Scan for the cell matching the given text and deliver its [x, y] coordinate at center. 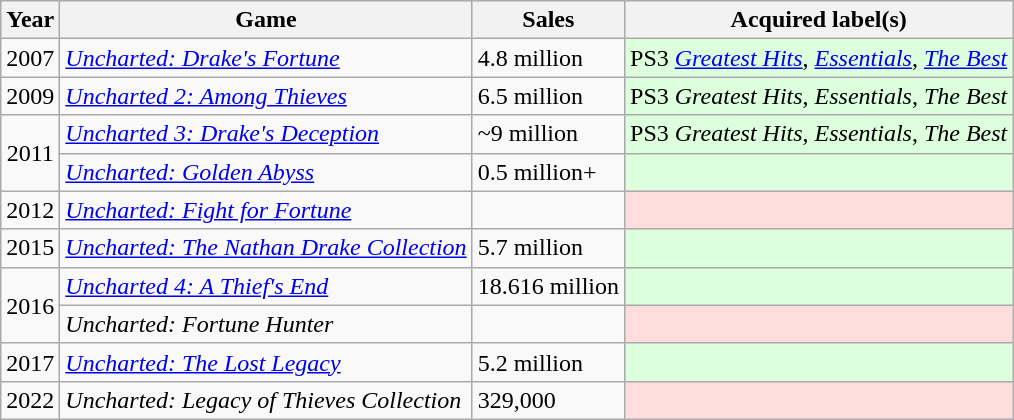
Game [266, 20]
2022 [30, 400]
2007 [30, 58]
Sales [548, 20]
2016 [30, 305]
18.616 million [548, 286]
Uncharted 4: A Thief's End [266, 286]
Uncharted: Fortune Hunter [266, 324]
Uncharted: Drake's Fortune [266, 58]
2015 [30, 248]
Uncharted 2: Among Thieves [266, 96]
329,000 [548, 400]
5.2 million [548, 362]
6.5 million [548, 96]
Uncharted: Golden Abyss [266, 172]
Acquired label(s) [819, 20]
5.7 million [548, 248]
~9 million [548, 134]
2012 [30, 210]
Uncharted: The Nathan Drake Collection [266, 248]
Year [30, 20]
Uncharted: The Lost Legacy [266, 362]
0.5 million+ [548, 172]
2017 [30, 362]
4.8 million [548, 58]
2009 [30, 96]
Uncharted: Fight for Fortune [266, 210]
Uncharted 3: Drake's Deception [266, 134]
2011 [30, 153]
Uncharted: Legacy of Thieves Collection [266, 400]
